Provide the (x, y) coordinate of the cell's center where the given text is located.  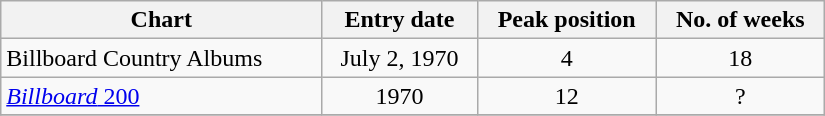
? (740, 96)
1970 (400, 96)
July 2, 1970 (400, 58)
Peak position (566, 20)
18 (740, 58)
Billboard 200 (162, 96)
No. of weeks (740, 20)
Entry date (400, 20)
Chart (162, 20)
12 (566, 96)
4 (566, 58)
Billboard Country Albums (162, 58)
